Search for the cell housing the specified text and yield its (X, Y) center coordinate. 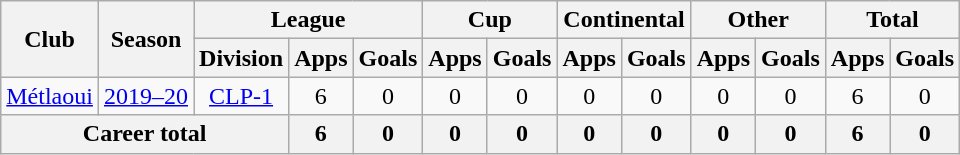
Club (50, 39)
Cup (490, 20)
League (308, 20)
Division (242, 58)
Métlaoui (50, 96)
2019–20 (146, 96)
Career total (145, 134)
Total (892, 20)
Other (758, 20)
Season (146, 39)
Continental (624, 20)
CLP-1 (242, 96)
